Find where the given text appears and provide that cell's center as [X, Y] coordinate. 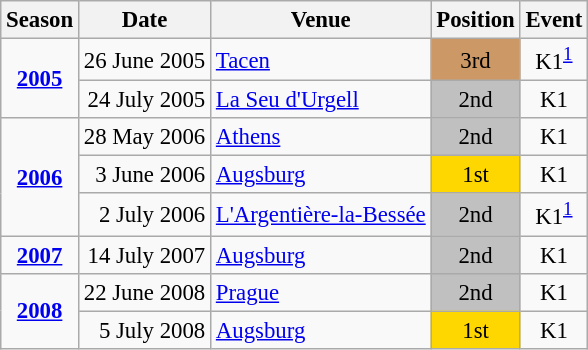
Prague [321, 292]
2 July 2006 [144, 215]
La Seu d'Urgell [321, 100]
2007 [40, 255]
2005 [40, 79]
Athens [321, 137]
Tacen [321, 60]
3 June 2006 [144, 175]
2006 [40, 176]
22 June 2008 [144, 292]
28 May 2006 [144, 137]
Venue [321, 20]
Season [40, 20]
24 July 2005 [144, 100]
14 July 2007 [144, 255]
3rd [476, 60]
2008 [40, 310]
26 June 2005 [144, 60]
5 July 2008 [144, 330]
Date [144, 20]
Position [476, 20]
L'Argentière-la-Bessée [321, 215]
Event [554, 20]
